Scan for the cell matching the given text and deliver its (X, Y) coordinate at center. 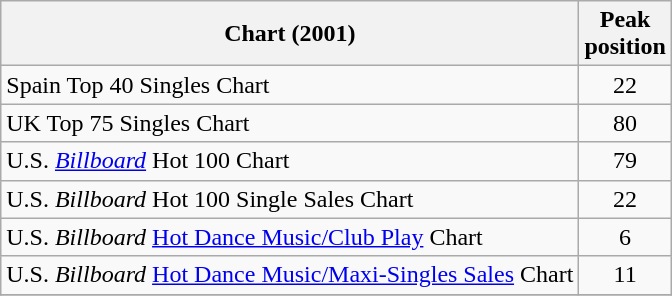
U.S. Billboard Hot 100 Single Sales Chart (290, 199)
UK Top 75 Singles Chart (290, 123)
80 (625, 123)
Spain Top 40 Singles Chart (290, 85)
79 (625, 161)
U.S. Billboard Hot Dance Music/Club Play Chart (290, 237)
6 (625, 237)
Peakposition (625, 34)
Chart (2001) (290, 34)
U.S. Billboard Hot 100 Chart (290, 161)
U.S. Billboard Hot Dance Music/Maxi-Singles Sales Chart (290, 275)
11 (625, 275)
